Return (x, y) of the center of cell containing provided text 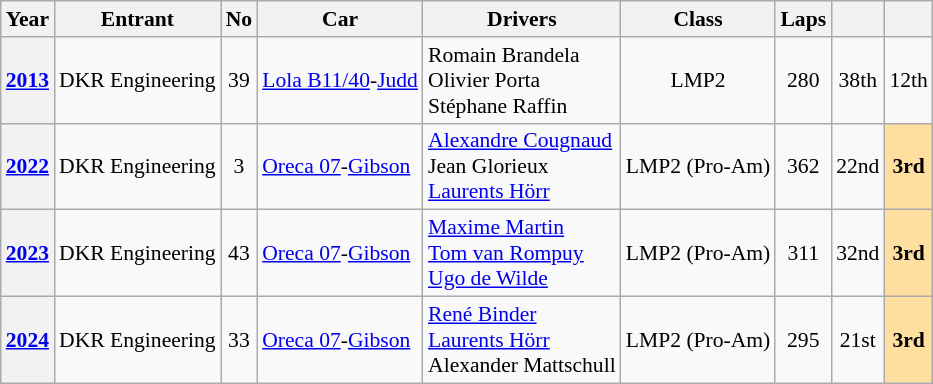
22nd (858, 166)
Class (698, 19)
280 (803, 80)
Romain Brandela Olivier Porta Stéphane Raffin (522, 80)
295 (803, 340)
2023 (28, 254)
12th (908, 80)
43 (240, 254)
René Binder Laurents Hörr Alexander Mattschull (522, 340)
38th (858, 80)
Car (340, 19)
32nd (858, 254)
Entrant (138, 19)
2022 (28, 166)
Lola B11/40-Judd (340, 80)
Alexandre Cougnaud Jean Glorieux Laurents Hörr (522, 166)
39 (240, 80)
2024 (28, 340)
No (240, 19)
LMP2 (698, 80)
33 (240, 340)
Year (28, 19)
Laps (803, 19)
362 (803, 166)
311 (803, 254)
Maxime Martin Tom van Rompuy Ugo de Wilde (522, 254)
2013 (28, 80)
3 (240, 166)
Drivers (522, 19)
21st (858, 340)
